Determine the (x, y) coordinate at the center of the cell enclosing the given text.  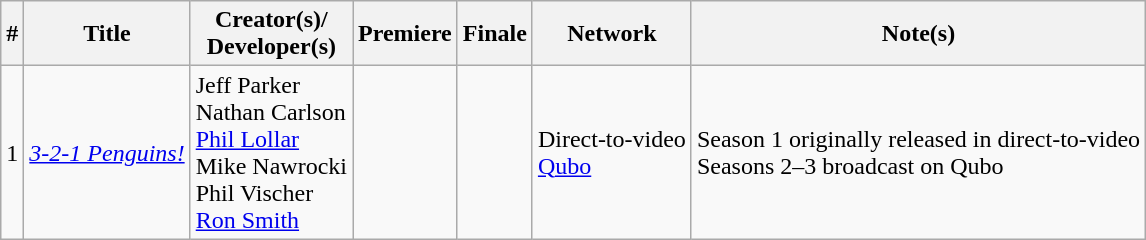
Finale (494, 34)
Premiere (406, 34)
Title (107, 34)
Direct-to-videoQubo (612, 152)
Creator(s)/Developer(s) (271, 34)
Network (612, 34)
Season 1 originally released in direct-to-videoSeasons 2–3 broadcast on Qubo (918, 152)
Jeff ParkerNathan CarlsonPhil LollarMike NawrockiPhil VischerRon Smith (271, 152)
3-2-1 Penguins! (107, 152)
# (12, 34)
Note(s) (918, 34)
1 (12, 152)
